Return the (X, Y) coordinate for the center point of the cell that contains the specified text.  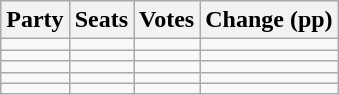
Change (pp) (269, 20)
Seats (101, 20)
Party (35, 20)
Votes (167, 20)
